From the cell containing the given text, extract its center point as [X, Y] coordinate. 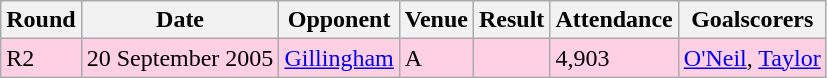
20 September 2005 [180, 58]
Venue [436, 20]
Attendance [614, 20]
O'Neil, Taylor [752, 58]
4,903 [614, 58]
Goalscorers [752, 20]
A [436, 58]
Round [41, 20]
Opponent [339, 20]
Gillingham [339, 58]
Result [511, 20]
R2 [41, 58]
Date [180, 20]
